Return [X, Y] of the center of cell containing provided text 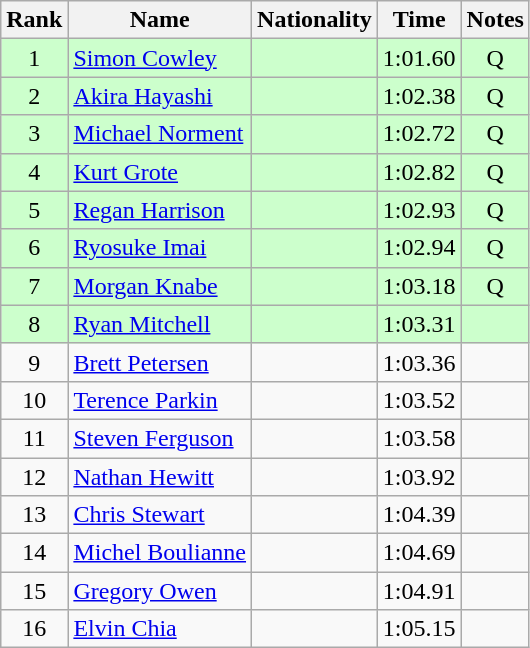
Terence Parkin [160, 400]
1:03.92 [419, 477]
1:02.82 [419, 172]
Rank [34, 20]
2 [34, 96]
6 [34, 248]
1:03.58 [419, 438]
1:04.69 [419, 553]
3 [34, 134]
12 [34, 477]
1:02.72 [419, 134]
10 [34, 400]
1:03.36 [419, 362]
1:02.94 [419, 248]
1:04.39 [419, 515]
7 [34, 286]
Chris Stewart [160, 515]
1:03.18 [419, 286]
Elvin Chia [160, 629]
4 [34, 172]
Nationality [315, 20]
Akira Hayashi [160, 96]
1:02.38 [419, 96]
Simon Cowley [160, 58]
Steven Ferguson [160, 438]
1:02.93 [419, 210]
Brett Petersen [160, 362]
11 [34, 438]
1:03.31 [419, 324]
1:04.91 [419, 591]
Ryosuke Imai [160, 248]
14 [34, 553]
Regan Harrison [160, 210]
1:03.52 [419, 400]
5 [34, 210]
Name [160, 20]
Time [419, 20]
Nathan Hewitt [160, 477]
16 [34, 629]
Notes [495, 20]
Michael Norment [160, 134]
Kurt Grote [160, 172]
Michel Boulianne [160, 553]
Ryan Mitchell [160, 324]
1 [34, 58]
1:01.60 [419, 58]
Morgan Knabe [160, 286]
1:05.15 [419, 629]
15 [34, 591]
8 [34, 324]
9 [34, 362]
Gregory Owen [160, 591]
13 [34, 515]
